Extract the (X, Y) coordinate from the center of the cell holding the provided text.  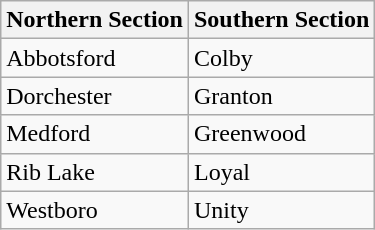
Rib Lake (95, 172)
Medford (95, 134)
Granton (281, 96)
Northern Section (95, 20)
Greenwood (281, 134)
Unity (281, 210)
Dorchester (95, 96)
Southern Section (281, 20)
Loyal (281, 172)
Colby (281, 58)
Westboro (95, 210)
Abbotsford (95, 58)
